Search for the cell housing the specified text and yield its [X, Y] center coordinate. 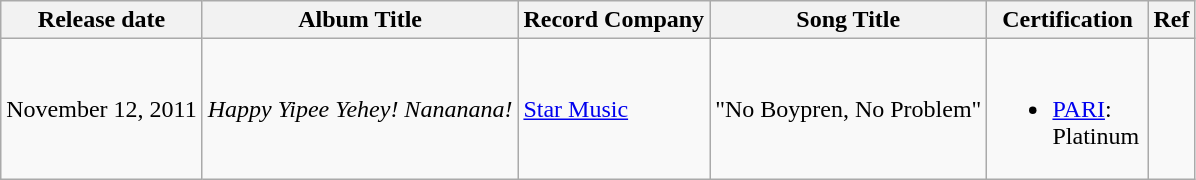
Certification [1068, 20]
PARI: Platinum [1068, 109]
Song Title [848, 20]
Release date [102, 20]
Record Company [614, 20]
Happy Yipee Yehey! Nananana! [360, 109]
Star Music [614, 109]
"No Boypren, No Problem" [848, 109]
November 12, 2011 [102, 109]
Ref [1172, 20]
Album Title [360, 20]
